Return [X, Y] of the center of cell containing provided text 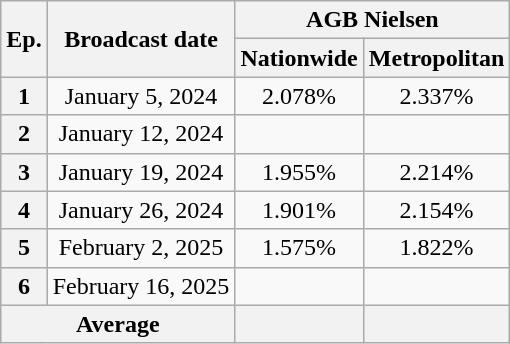
AGB Nielsen [372, 20]
1.822% [436, 248]
January 19, 2024 [141, 172]
January 12, 2024 [141, 134]
Nationwide [299, 58]
1.955% [299, 172]
2.078% [299, 96]
1 [24, 96]
5 [24, 248]
2.154% [436, 210]
2.214% [436, 172]
Metropolitan [436, 58]
Broadcast date [141, 39]
2 [24, 134]
3 [24, 172]
6 [24, 286]
4 [24, 210]
January 26, 2024 [141, 210]
Average [118, 324]
2.337% [436, 96]
February 16, 2025 [141, 286]
1.575% [299, 248]
Ep. [24, 39]
1.901% [299, 210]
February 2, 2025 [141, 248]
January 5, 2024 [141, 96]
